Find where the given text appears and provide that cell's center as [x, y] coordinate. 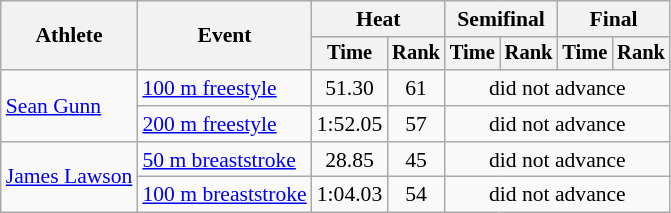
Athlete [70, 36]
100 m freestyle [224, 88]
28.85 [350, 160]
1:04.03 [350, 195]
James Lawson [70, 178]
Semifinal [501, 19]
Sean Gunn [70, 106]
Heat [378, 19]
50 m breaststroke [224, 160]
61 [416, 88]
200 m freestyle [224, 124]
Final [613, 19]
51.30 [350, 88]
100 m breaststroke [224, 195]
1:52.05 [350, 124]
57 [416, 124]
54 [416, 195]
45 [416, 160]
Event [224, 36]
